Find where the given text appears and provide that cell's center as [X, Y] coordinate. 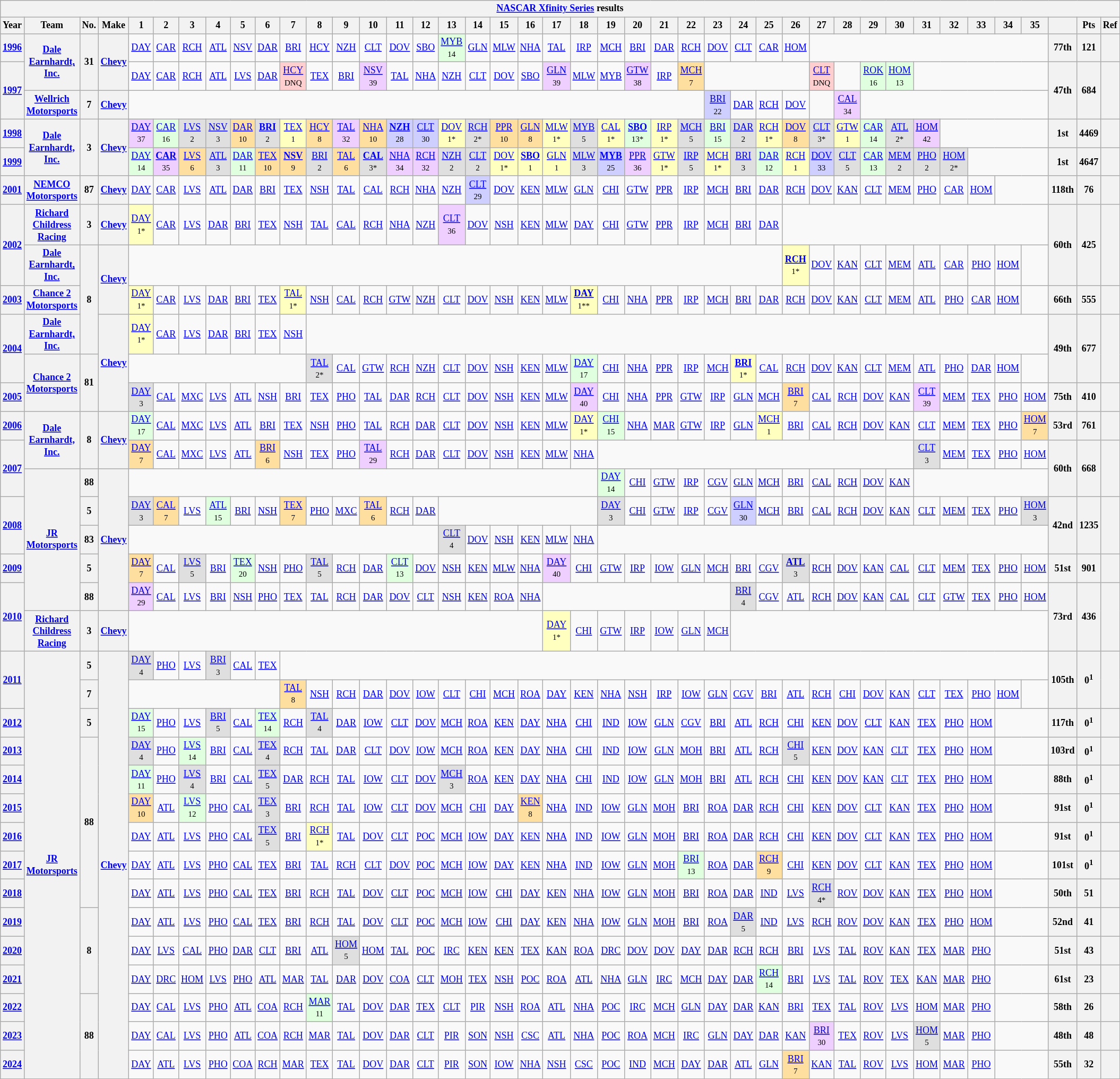
NHA10 [373, 133]
Year [13, 25]
15 [504, 25]
2016 [13, 837]
2008 [13, 526]
2013 [13, 751]
GTW1* [665, 162]
2022 [13, 1008]
RCH4* [822, 894]
HOM7 [1035, 426]
SBO1 [530, 162]
436 [1089, 617]
41 [1089, 922]
MCH1* [718, 162]
12 [426, 25]
GLN8 [530, 133]
2004 [13, 348]
21 [665, 25]
66th [1063, 299]
1235 [1089, 526]
MLW1* [556, 133]
GTW1 [848, 133]
TEX10 [268, 162]
CLT4 [451, 539]
2024 [13, 1065]
TEX7 [293, 511]
RCH32 [426, 162]
2018 [13, 894]
1998 [13, 133]
81 [89, 382]
MCH3 [451, 780]
GLN1 [556, 162]
Team [52, 25]
DAR12 [769, 162]
LVS14 [192, 751]
105th [1063, 680]
14 [478, 25]
PHO2 [927, 162]
77th [1063, 48]
MCH1 [769, 426]
MLW3 [584, 162]
555 [1089, 299]
53rd [1063, 426]
RCH2* [478, 133]
LVS6 [192, 162]
SBO13* [637, 133]
NSV3 [218, 133]
2023 [13, 1036]
901 [1089, 568]
RCH14 [769, 979]
HOM42 [927, 133]
1 [141, 25]
CHI5 [795, 751]
2019 [13, 922]
CLT39 [927, 397]
LVS5 [192, 568]
761 [1089, 426]
CLT5 [848, 162]
121 [1089, 48]
2012 [13, 723]
117th [1063, 723]
88th [1063, 780]
IRP5 [691, 162]
Make [114, 25]
34 [1009, 25]
IRP1* [665, 133]
BRI5 [218, 723]
MYB25 [611, 162]
PPR10 [504, 133]
52nd [1063, 922]
NZH2 [451, 162]
18 [584, 25]
33 [981, 25]
118th [1063, 190]
13 [451, 25]
2002 [13, 245]
22 [691, 25]
CLT36 [451, 225]
2011 [13, 680]
27 [822, 25]
TAL29 [373, 454]
MYB5 [584, 133]
28 [848, 25]
NSV9 [293, 162]
BRI30 [822, 1036]
42nd [1063, 526]
LVS12 [192, 808]
KEN8 [530, 808]
2015 [13, 808]
51 [1089, 894]
NEMCO Motorsports [52, 190]
MAR11 [320, 1008]
CLT3* [822, 133]
4469 [1089, 133]
NSV39 [373, 76]
2014 [13, 780]
HCYDNQ [293, 76]
TEX1 [293, 133]
MEM2 [900, 162]
29 [873, 25]
NASCAR Xfinity Series results [560, 8]
BRI13 [691, 865]
HCY8 [320, 133]
17 [556, 25]
2006 [13, 426]
2 [166, 25]
11 [400, 25]
2003 [13, 299]
CLT13 [400, 568]
TEX3 [268, 808]
10 [373, 25]
CAR16 [166, 133]
CAR13 [873, 162]
1999 [13, 162]
CAR14 [873, 133]
20 [637, 25]
DOV33 [822, 162]
NHA34 [400, 162]
CLT3 [927, 454]
HOM3 [1035, 511]
GLN30 [743, 511]
76 [1089, 190]
2021 [13, 979]
425 [1089, 245]
DAY29 [141, 597]
CAL7 [166, 511]
PPR36 [637, 162]
DAR5 [743, 922]
2009 [13, 568]
48 [1089, 1036]
DAR10 [243, 133]
BRI4 [743, 597]
83 [89, 539]
NZH28 [400, 133]
MYB [611, 76]
35 [1035, 25]
HOM2* [954, 162]
CAL1* [611, 133]
ROK16 [873, 76]
No. [89, 25]
DAY11 [141, 780]
47th [1063, 90]
TAL2* [320, 369]
TAL32 [346, 133]
101st [1063, 865]
RCH9 [769, 865]
DAR2 [743, 133]
CAL3* [373, 162]
87 [89, 190]
HCY [320, 48]
2010 [13, 617]
GTW38 [637, 76]
Ref [1110, 25]
55th [1063, 1065]
6 [268, 25]
668 [1089, 468]
677 [1089, 348]
HOM13 [900, 76]
TAL1* [293, 299]
58th [1063, 1008]
24 [743, 25]
TEX4 [268, 751]
2020 [13, 950]
BRI1* [743, 369]
MCH7 [691, 76]
43 [1089, 950]
25 [769, 25]
NSV [243, 48]
TEX20 [243, 568]
2007 [13, 468]
TEX14 [268, 723]
16 [530, 25]
CHI15 [611, 426]
75th [1063, 397]
9 [346, 25]
CAR35 [166, 162]
ATL15 [218, 511]
2017 [13, 865]
TAL5 [320, 568]
2005 [13, 397]
73rd [1063, 617]
103rd [1063, 751]
ATL2* [900, 133]
MCH5 [691, 133]
4647 [1089, 162]
CLTDNQ [822, 76]
4 [218, 25]
30 [900, 25]
2001 [13, 190]
410 [1089, 397]
19 [611, 25]
1997 [13, 90]
1996 [13, 48]
BRI22 [718, 105]
BRI6 [268, 454]
MYB14 [451, 48]
TAL4 [320, 723]
CAL34 [848, 105]
684 [1089, 90]
DOV8 [795, 133]
DAY15 [141, 723]
Wellrich Motorsports [52, 105]
50th [1063, 894]
48th [1063, 1036]
CLT2 [478, 162]
RCH1 [795, 162]
DAR11 [243, 162]
CLT29 [478, 190]
GLN39 [556, 76]
Pts [1089, 25]
BRI15 [718, 133]
61st [1063, 979]
49th [1063, 348]
DAY37 [141, 133]
DAY1** [584, 299]
LVS4 [192, 780]
DAY10 [141, 808]
LVS2 [192, 133]
CLT30 [426, 133]
TAL8 [293, 694]
